Search for the cell housing the specified text and yield its (X, Y) center coordinate. 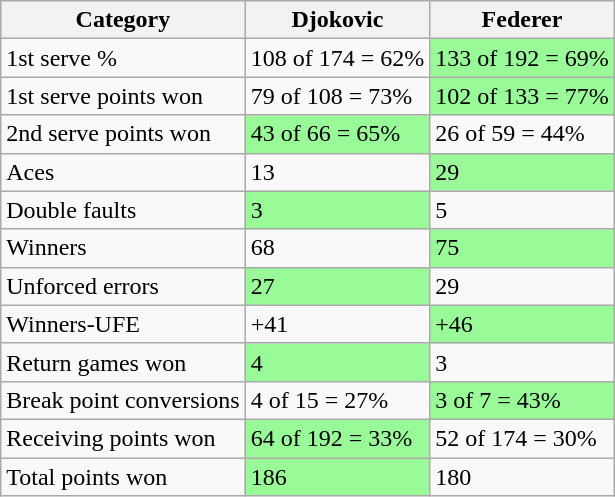
64 of 192 = 33% (338, 438)
Break point conversions (123, 400)
3 of 7 = 43% (522, 400)
Federer (522, 20)
Aces (123, 172)
102 of 133 = 77% (522, 96)
43 of 66 = 65% (338, 134)
1st serve % (123, 58)
1st serve points won (123, 96)
Unforced errors (123, 286)
75 (522, 248)
+46 (522, 324)
27 (338, 286)
Djokovic (338, 20)
+41 (338, 324)
Double faults (123, 210)
26 of 59 = 44% (522, 134)
79 of 108 = 73% (338, 96)
Receiving points won (123, 438)
52 of 174 = 30% (522, 438)
186 (338, 477)
2nd serve points won (123, 134)
Winners (123, 248)
4 (338, 362)
5 (522, 210)
Return games won (123, 362)
68 (338, 248)
4 of 15 = 27% (338, 400)
Winners-UFE (123, 324)
13 (338, 172)
180 (522, 477)
108 of 174 = 62% (338, 58)
133 of 192 = 69% (522, 58)
Category (123, 20)
Total points won (123, 477)
